Provide the [X, Y] coordinate of the cell's center where the given text is located.  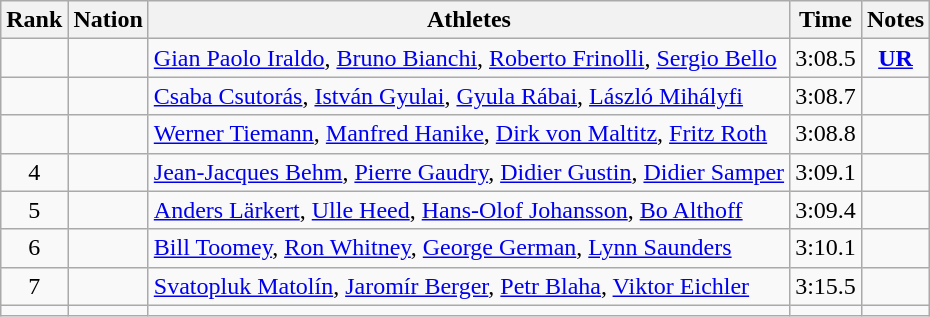
3:08.5 [826, 58]
Nation [108, 20]
Rank [34, 20]
6 [34, 248]
5 [34, 210]
3:08.7 [826, 96]
Gian Paolo Iraldo, Bruno Bianchi, Roberto Frinolli, Sergio Bello [468, 58]
Svatopluk Matolín, Jaromír Berger, Petr Blaha, Viktor Eichler [468, 286]
Athletes [468, 20]
Bill Toomey, Ron Whitney, George German, Lynn Saunders [468, 248]
3:09.1 [826, 172]
3:09.4 [826, 210]
UR [895, 58]
3:10.1 [826, 248]
3:08.8 [826, 134]
Anders Lärkert, Ulle Heed, Hans-Olof Johansson, Bo Althoff [468, 210]
7 [34, 286]
4 [34, 172]
Notes [895, 20]
Jean-Jacques Behm, Pierre Gaudry, Didier Gustin, Didier Samper [468, 172]
Csaba Csutorás, István Gyulai, Gyula Rábai, László Mihályfi [468, 96]
Time [826, 20]
Werner Tiemann, Manfred Hanike, Dirk von Maltitz, Fritz Roth [468, 134]
3:15.5 [826, 286]
